From the cell containing the given text, extract its center point as (X, Y) coordinate. 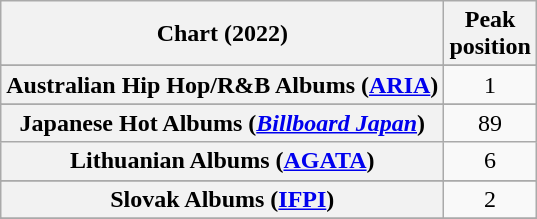
Australian Hip Hop/R&B Albums (ARIA) (222, 85)
Lithuanian Albums (AGATA) (222, 161)
Peakposition (490, 34)
89 (490, 123)
Japanese Hot Albums (Billboard Japan) (222, 123)
2 (490, 199)
Slovak Albums (IFPI) (222, 199)
Chart (2022) (222, 34)
6 (490, 161)
1 (490, 85)
